Find where the given text appears and provide that cell's center as (x, y) coordinate. 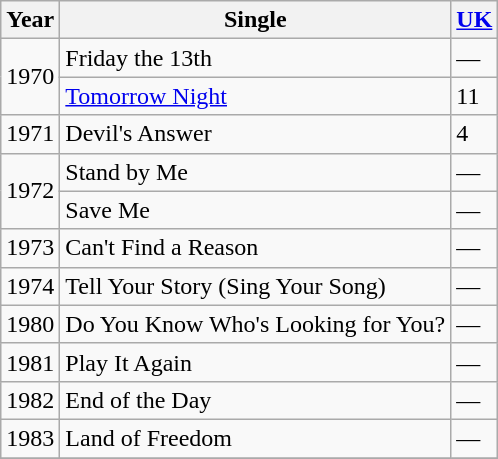
Tell Your Story (Sing Your Song) (256, 286)
1980 (30, 324)
Can't Find a Reason (256, 248)
1974 (30, 286)
Single (256, 20)
1981 (30, 362)
1973 (30, 248)
1982 (30, 400)
Do You Know Who's Looking for You? (256, 324)
UK (474, 20)
Save Me (256, 210)
Land of Freedom (256, 438)
Play It Again (256, 362)
End of the Day (256, 400)
1972 (30, 191)
Year (30, 20)
11 (474, 96)
Devil's Answer (256, 134)
1970 (30, 77)
4 (474, 134)
1983 (30, 438)
1971 (30, 134)
Friday the 13th (256, 58)
Stand by Me (256, 172)
Tomorrow Night (256, 96)
